Identify which cell holds the provided text, then report its [x, y] central coordinate. 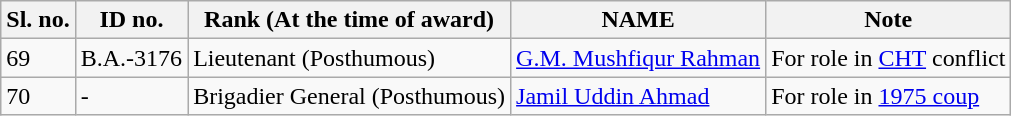
Note [888, 20]
For role in CHT conflict [888, 58]
- [131, 96]
G.M. Mushfiqur Rahman [638, 58]
B.A.-3176 [131, 58]
ID no. [131, 20]
Sl. no. [38, 20]
Brigadier General (Posthumous) [350, 96]
Jamil Uddin Ahmad [638, 96]
69 [38, 58]
NAME [638, 20]
70 [38, 96]
For role in 1975 coup [888, 96]
Rank (At the time of award) [350, 20]
Lieutenant (Posthumous) [350, 58]
